Detect which cell encompasses the target text, then output its [X, Y] center coordinate. 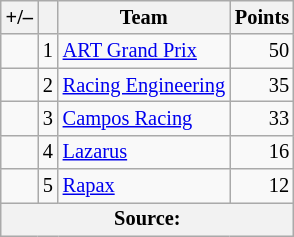
50 [262, 51]
Racing Engineering [144, 85]
Lazarus [144, 152]
33 [262, 118]
Team [144, 17]
2 [48, 85]
Rapax [144, 186]
+/– [20, 17]
5 [48, 186]
12 [262, 186]
Campos Racing [144, 118]
16 [262, 152]
3 [48, 118]
4 [48, 152]
35 [262, 85]
Source: [148, 219]
Points [262, 17]
ART Grand Prix [144, 51]
1 [48, 51]
